Return (X, Y) of the center of cell containing provided text 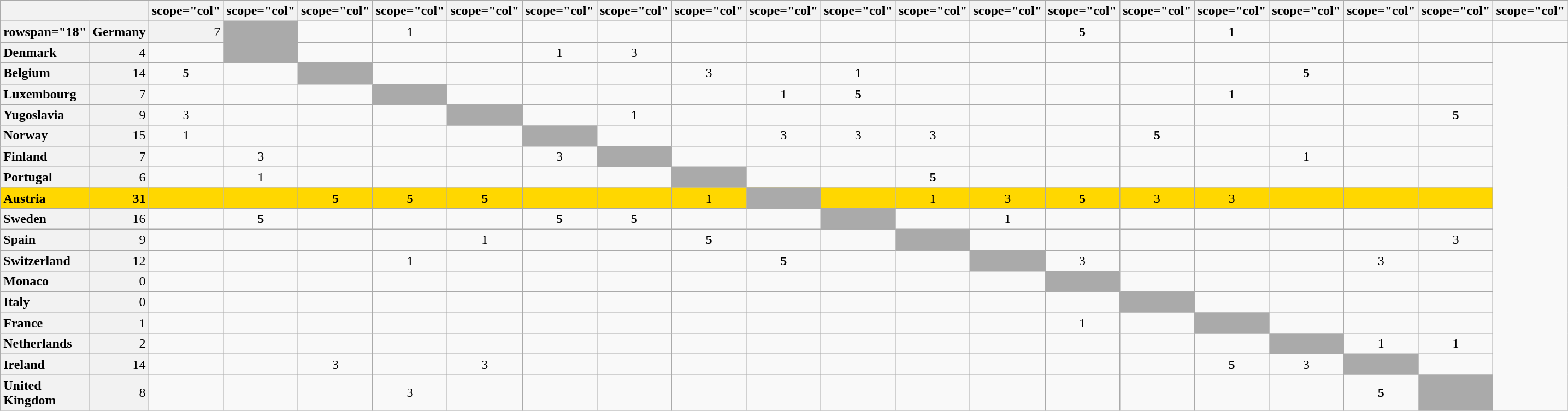
2 (119, 344)
Luxembourg (45, 94)
6 (119, 177)
31 (119, 198)
15 (119, 136)
Yugoslavia (45, 115)
Denmark (45, 52)
United Kingdom (45, 392)
Netherlands (45, 344)
12 (119, 261)
4 (119, 52)
France (45, 323)
Germany (119, 32)
rowspan="18" (45, 32)
Monaco (45, 281)
16 (119, 219)
Spain (45, 239)
8 (119, 392)
Switzerland (45, 261)
Sweden (45, 219)
Portugal (45, 177)
Ireland (45, 365)
Italy (45, 302)
Norway (45, 136)
Austria (45, 198)
Finland (45, 156)
Belgium (45, 73)
